Search for the cell housing the specified text and yield its [X, Y] center coordinate. 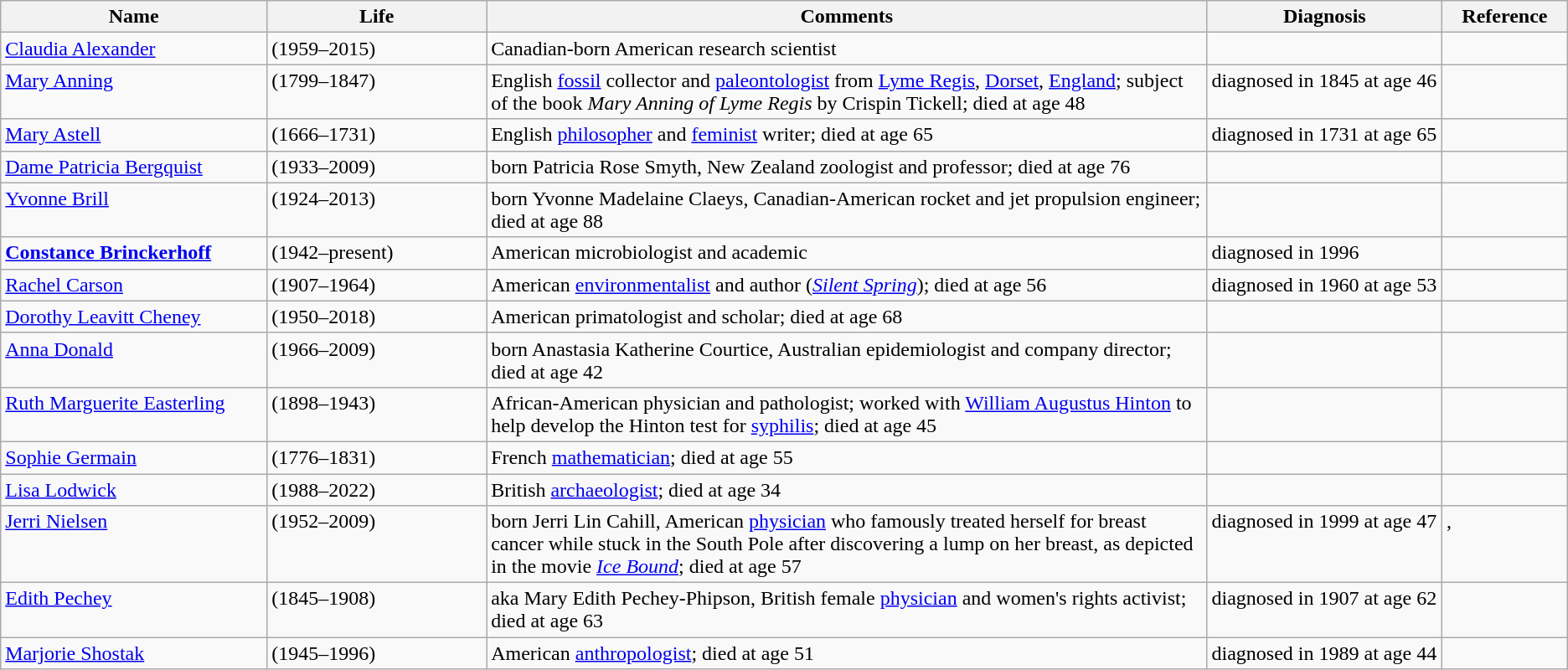
African-American physician and pathologist; worked with William Augustus Hinton to help develop the Hinton test for syphilis; died at age 45 [847, 414]
(1907–1964) [377, 285]
Jerri Nielsen [134, 544]
aka Mary Edith Pechey-Phipson, British female physician and women's rights activist; died at age 63 [847, 610]
diagnosed in 1731 at age 65 [1325, 135]
Rachel Carson [134, 285]
(1799–1847) [377, 92]
English philosopher and feminist writer; died at age 65 [847, 135]
(1898–1943) [377, 414]
diagnosed in 1845 at age 46 [1325, 92]
Constance Brinckerhoff [134, 253]
(1666–1731) [377, 135]
(1924–2013) [377, 209]
Mary Astell [134, 135]
Yvonne Brill [134, 209]
(1776–1831) [377, 457]
British archaeologist; died at age 34 [847, 490]
Dame Patricia Bergquist [134, 167]
, [1505, 544]
Reference [1505, 17]
born Yvonne Madelaine Claeys, Canadian-American rocket and jet propulsion engineer; died at age 88 [847, 209]
Name [134, 17]
Marjorie Shostak [134, 653]
diagnosed in 1999 at age 47 [1325, 544]
(1988–2022) [377, 490]
(1942–present) [377, 253]
Dorothy Leavitt Cheney [134, 317]
French mathematician; died at age 55 [847, 457]
American environmentalist and author (Silent Spring); died at age 56 [847, 285]
born Anastasia Katherine Courtice, Australian epidemiologist and company director; died at age 42 [847, 360]
diagnosed in 1989 at age 44 [1325, 653]
(1933–2009) [377, 167]
Sophie Germain [134, 457]
American anthropologist; died at age 51 [847, 653]
(1845–1908) [377, 610]
(1950–2018) [377, 317]
Anna Donald [134, 360]
(1959–2015) [377, 49]
Mary Anning [134, 92]
Ruth Marguerite Easterling [134, 414]
Claudia Alexander [134, 49]
Diagnosis [1325, 17]
American microbiologist and academic [847, 253]
Comments [847, 17]
(1966–2009) [377, 360]
Lisa Lodwick [134, 490]
American primatologist and scholar; died at age 68 [847, 317]
Edith Pechey [134, 610]
born Patricia Rose Smyth, New Zealand zoologist and professor; died at age 76 [847, 167]
Canadian-born American research scientist [847, 49]
(1945–1996) [377, 653]
Life [377, 17]
diagnosed in 1960 at age 53 [1325, 285]
diagnosed in 1996 [1325, 253]
diagnosed in 1907 at age 62 [1325, 610]
(1952–2009) [377, 544]
